Provide the (X, Y) coordinate of the cell's center where the given text is located.  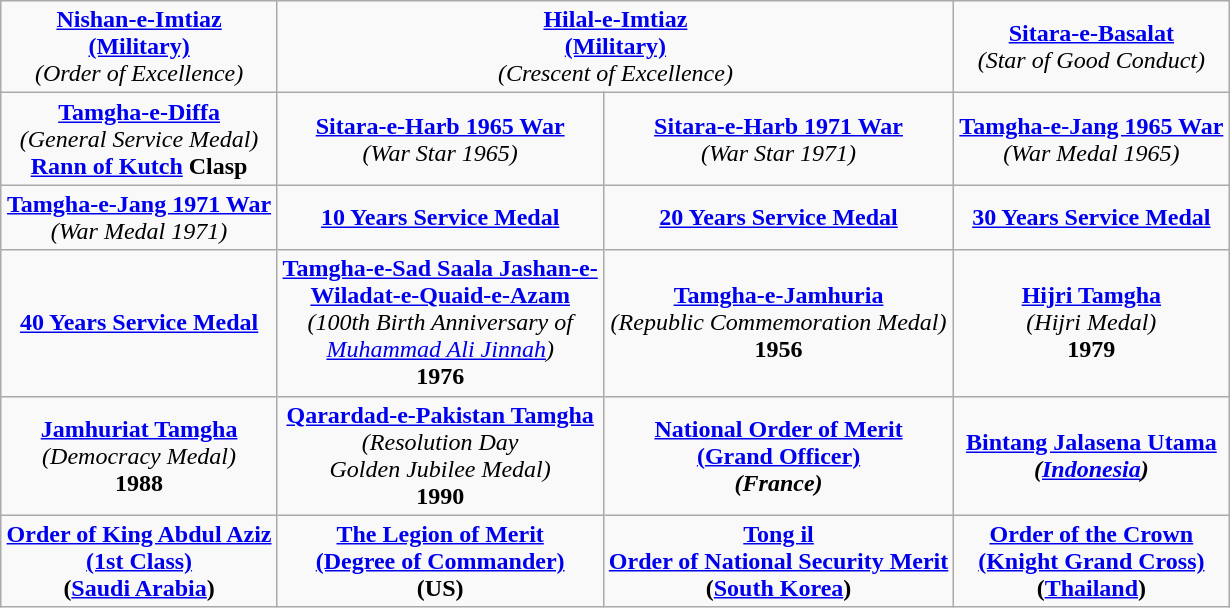
Sitara-e-Harb 1971 War(War Star 1971) (778, 139)
Tamgha-e-Jamhuria(Republic Commemoration Medal)1956 (778, 323)
Tamgha-e-Jang 1971 War(War Medal 1971) (139, 218)
Tamgha-e-Diffa(General Service Medal)Rann of Kutch Clasp (139, 139)
The Legion of Merit(Degree of Commander)(US) (440, 561)
40 Years Service Medal (139, 323)
Hilal-e-Imtiaz(Military)(Crescent of Excellence) (616, 47)
Order of King Abdul Aziz(1st Class)(Saudi Arabia) (139, 561)
Sitara-e-Harb 1965 War(War Star 1965) (440, 139)
Bintang Jalasena Utama(Indonesia) (1092, 456)
Nishan-e-Imtiaz(Military)(Order of Excellence) (139, 47)
Hijri Tamgha(Hijri Medal)1979 (1092, 323)
Tong ilOrder of National Security Merit(South Korea) (778, 561)
10 Years Service Medal (440, 218)
30 Years Service Medal (1092, 218)
Tamgha-e-Sad Saala Jashan-e-Wiladat-e-Quaid-e-Azam(100th Birth Anniversary ofMuhammad Ali Jinnah)1976 (440, 323)
Sitara-e-Basalat(Star of Good Conduct) (1092, 47)
National Order of Merit(Grand Officer)(France) (778, 456)
Jamhuriat Tamgha(Democracy Medal)1988 (139, 456)
Tamgha-e-Jang 1965 War(War Medal 1965) (1092, 139)
Qarardad-e-Pakistan Tamgha(Resolution DayGolden Jubilee Medal)1990 (440, 456)
20 Years Service Medal (778, 218)
Order of the Crown(Knight Grand Cross)(Thailand) (1092, 561)
